Find where the given text appears and provide that cell's center as [X, Y] coordinate. 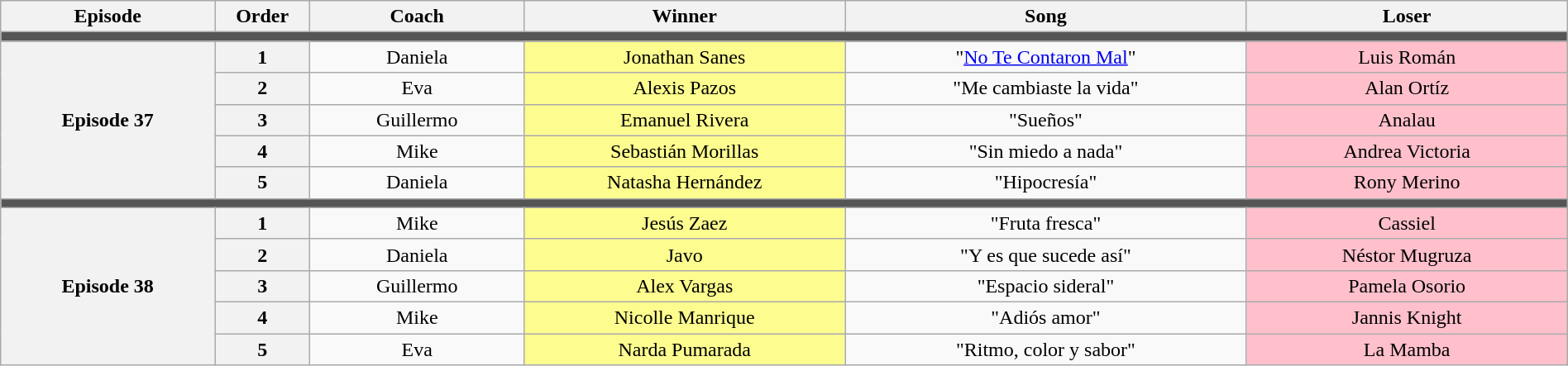
Alexis Pazos [685, 88]
Winner [685, 17]
Song [1045, 17]
Emanuel Rivera [685, 120]
"Espacio sideral" [1045, 286]
Jesús Zaez [685, 223]
La Mamba [1407, 349]
Andrea Victoria [1407, 151]
Coach [417, 17]
"No Te Contaron Mal" [1045, 57]
Jonathan Sanes [685, 57]
"Adiós amor" [1045, 317]
"Sin miedo a nada" [1045, 151]
Luis Román [1407, 57]
Cassiel [1407, 223]
Alex Vargas [685, 286]
Nicolle Manrique [685, 317]
Episode 37 [108, 120]
Narda Pumarada [685, 349]
Jannis Knight [1407, 317]
Javo [685, 254]
"Me cambiaste la vida" [1045, 88]
Order [263, 17]
Pamela Osorio [1407, 286]
Sebastián Morillas [685, 151]
Alan Ortíz [1407, 88]
Natasha Hernández [685, 183]
Analau [1407, 120]
"Sueños" [1045, 120]
"Ritmo, color y sabor" [1045, 349]
"Y es que sucede así" [1045, 254]
Néstor Mugruza [1407, 254]
"Hipocresía" [1045, 183]
Episode [108, 17]
"Fruta fresca" [1045, 223]
Loser [1407, 17]
Episode 38 [108, 286]
Rony Merino [1407, 183]
